Detect which cell encompasses the target text, then output its (X, Y) center coordinate. 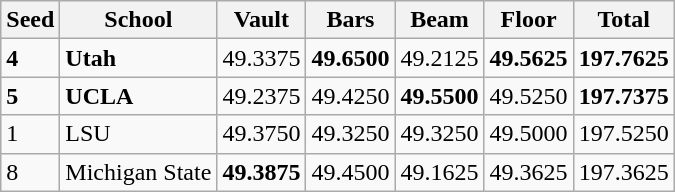
49.5250 (528, 96)
49.5625 (528, 58)
Total (624, 20)
49.5000 (528, 134)
5 (30, 96)
8 (30, 172)
49.2375 (262, 96)
Seed (30, 20)
197.3625 (624, 172)
Bars (350, 20)
49.4250 (350, 96)
LSU (138, 134)
197.5250 (624, 134)
49.5500 (440, 96)
Michigan State (138, 172)
49.3750 (262, 134)
197.7625 (624, 58)
Vault (262, 20)
197.7375 (624, 96)
Utah (138, 58)
49.2125 (440, 58)
School (138, 20)
1 (30, 134)
49.3625 (528, 172)
49.6500 (350, 58)
49.4500 (350, 172)
49.3875 (262, 172)
Beam (440, 20)
4 (30, 58)
49.3375 (262, 58)
Floor (528, 20)
49.1625 (440, 172)
UCLA (138, 96)
